Extract the (X, Y) coordinate from the center of the cell holding the provided text.  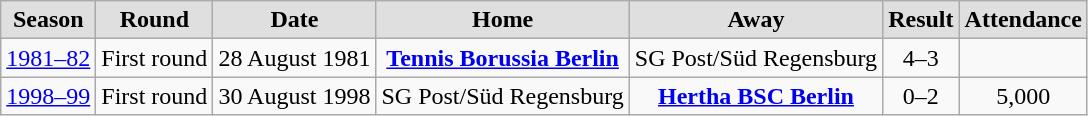
Date (294, 20)
Away (756, 20)
4–3 (921, 58)
Hertha BSC Berlin (756, 96)
Tennis Borussia Berlin (502, 58)
5,000 (1023, 96)
1998–99 (48, 96)
28 August 1981 (294, 58)
30 August 1998 (294, 96)
Home (502, 20)
Result (921, 20)
Attendance (1023, 20)
Season (48, 20)
Round (154, 20)
1981–82 (48, 58)
0–2 (921, 96)
